Identify which cell holds the provided text, then report its [x, y] central coordinate. 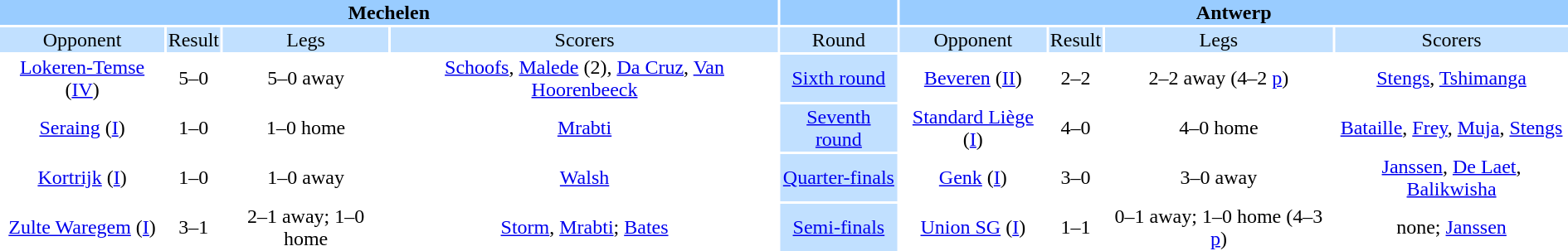
Standard Liège (I) [972, 128]
Schoofs, Malede (2), Da Cruz, Van Hoorenbeeck [585, 78]
Stengs, Tshimanga [1452, 78]
Genk (I) [972, 177]
0–1 away; 1–0 home (4–3 p) [1219, 227]
Antwerp [1234, 12]
Seventh round [838, 128]
Mechelen [388, 12]
Mrabti [585, 128]
3–1 [193, 227]
Beveren (II) [972, 78]
Zulte Waregem (I) [82, 227]
Quarter-finals [838, 177]
Janssen, De Laet, Balikwisha [1452, 177]
5–0 [193, 78]
2–2 [1075, 78]
Semi-finals [838, 227]
Storm, Mrabti; Bates [585, 227]
Bataille, Frey, Muja, Stengs [1452, 128]
Kortrijk (I) [82, 177]
4–0 [1075, 128]
1–1 [1075, 227]
Union SG (I) [972, 227]
1–0 away [305, 177]
2–2 away (4–2 p) [1219, 78]
Walsh [585, 177]
Seraing (I) [82, 128]
none; Janssen [1452, 227]
3–0 [1075, 177]
1–0 home [305, 128]
5–0 away [305, 78]
Lokeren-Temse (IV) [82, 78]
4–0 home [1219, 128]
2–1 away; 1–0 home [305, 227]
Round [838, 40]
3–0 away [1219, 177]
Sixth round [838, 78]
